Detect which cell encompasses the target text, then output its [x, y] center coordinate. 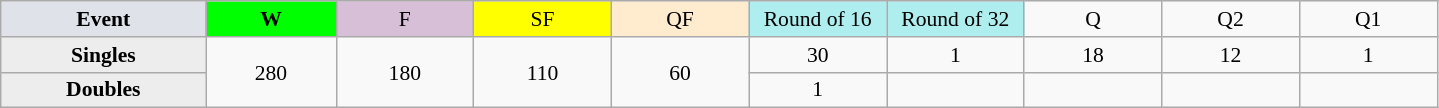
Q2 [1231, 19]
Q1 [1368, 19]
18 [1093, 55]
Event [104, 19]
110 [543, 72]
60 [680, 72]
F [405, 19]
SF [543, 19]
Round of 32 [955, 19]
QF [680, 19]
Singles [104, 55]
Q [1093, 19]
180 [405, 72]
W [271, 19]
280 [271, 72]
Round of 16 [818, 19]
Doubles [104, 90]
30 [818, 55]
12 [1231, 55]
